Return [X, Y] of the center of cell containing provided text 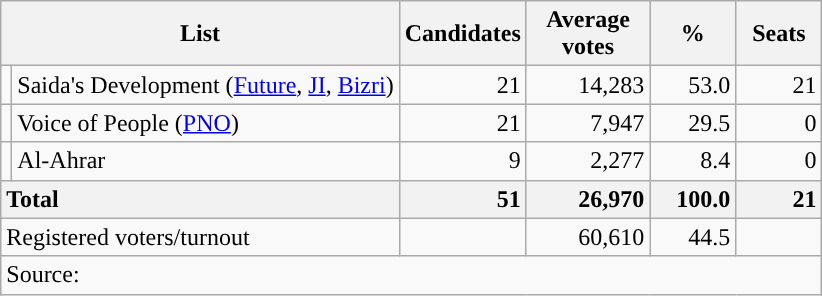
Source: [412, 275]
Seats [779, 34]
2,277 [588, 161]
26,970 [588, 199]
Al-Ahrar [206, 161]
60,610 [588, 237]
29.5 [693, 123]
7,947 [588, 123]
Candidates [462, 34]
8.4 [693, 161]
Saida's Development (Future, JI, Bizri) [206, 85]
100.0 [693, 199]
Total [200, 199]
Voice of People (PNO) [206, 123]
44.5 [693, 237]
List [200, 34]
14,283 [588, 85]
% [693, 34]
Registered voters/turnout [200, 237]
51 [462, 199]
Average votes [588, 34]
9 [462, 161]
53.0 [693, 85]
